Return the (x, y) coordinate for the center point of the cell that contains the specified text.  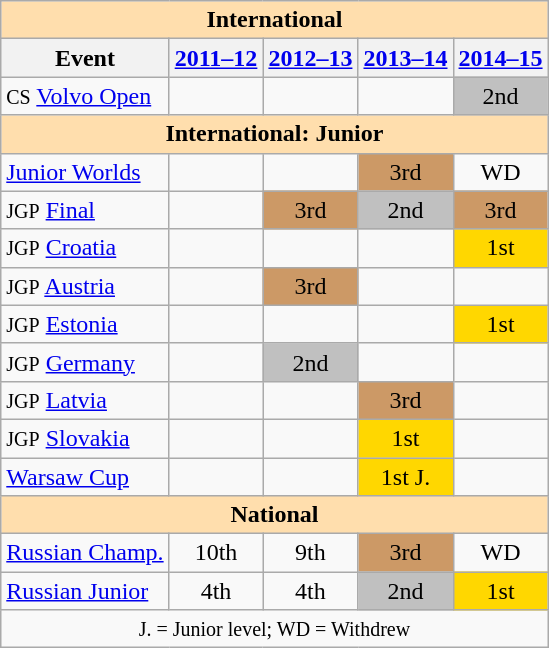
2011–12 (216, 58)
Russian Champ. (85, 553)
CS Volvo Open (85, 96)
9th (310, 553)
10th (216, 553)
1st J. (406, 477)
Event (85, 58)
Junior Worlds (85, 172)
2013–14 (406, 58)
JGP Germany (85, 362)
JGP Final (85, 210)
Warsaw Cup (85, 477)
International (274, 20)
JGP Latvia (85, 400)
JGP Croatia (85, 248)
JGP Austria (85, 286)
International: Junior (274, 134)
J. = Junior level; WD = Withdrew (274, 629)
2014–15 (500, 58)
2012–13 (310, 58)
Russian Junior (85, 591)
JGP Slovakia (85, 438)
JGP Estonia (85, 324)
National (274, 515)
